Pinpoint the cell where the given text exists, returning its [x, y] midpoint coordinate. 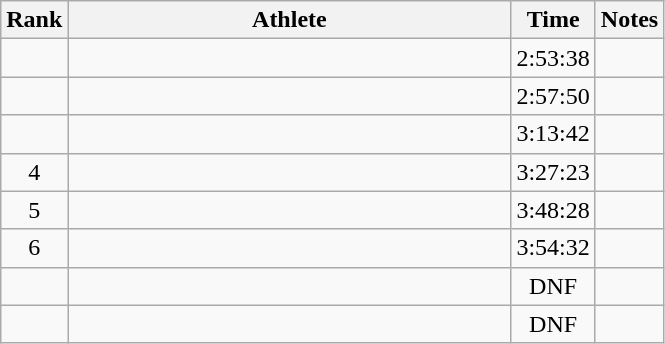
3:13:42 [553, 134]
3:27:23 [553, 172]
4 [34, 172]
2:53:38 [553, 58]
Time [553, 20]
3:48:28 [553, 210]
2:57:50 [553, 96]
3:54:32 [553, 248]
Rank [34, 20]
6 [34, 248]
Notes [629, 20]
Athlete [290, 20]
5 [34, 210]
